Return (X, Y) of the center of cell containing provided text 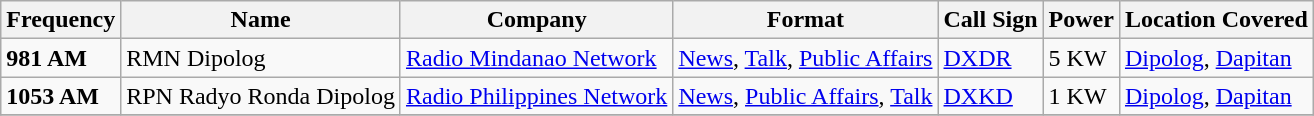
Call Sign (990, 20)
RPN Radyo Ronda Dipolog (261, 96)
DXKD (990, 96)
5 KW (1081, 58)
Company (536, 20)
1 KW (1081, 96)
Format (806, 20)
RMN Dipolog (261, 58)
DXDR (990, 58)
Name (261, 20)
Radio Philippines Network (536, 96)
News, Talk, Public Affairs (806, 58)
981 AM (61, 58)
Frequency (61, 20)
Radio Mindanao Network (536, 58)
1053 AM (61, 96)
Location Covered (1216, 20)
News, Public Affairs, Talk (806, 96)
Power (1081, 20)
